Detect which cell encompasses the target text, then output its [x, y] center coordinate. 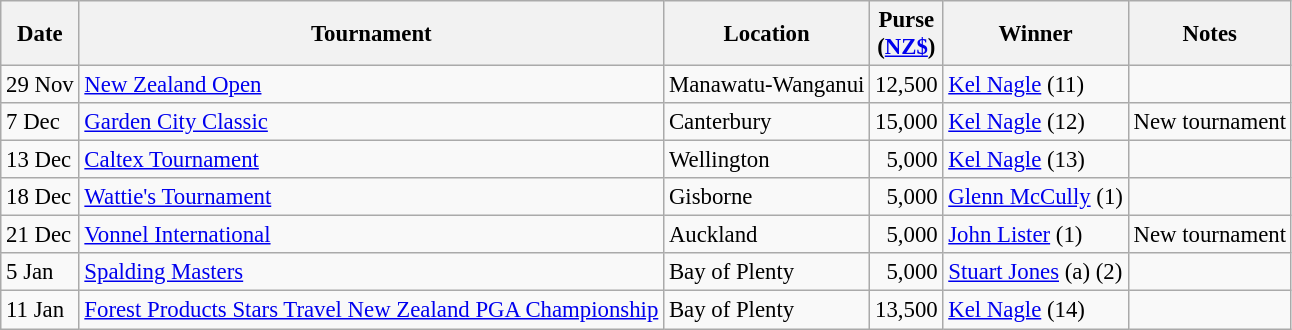
Kel Nagle (11) [1036, 85]
Glenn McCully (1) [1036, 197]
12,500 [906, 85]
Vonnel International [372, 235]
John Lister (1) [1036, 235]
Manawatu-Wanganui [767, 85]
29 Nov [40, 85]
13,500 [906, 310]
Gisborne [767, 197]
Winner [1036, 34]
13 Dec [40, 160]
Notes [1210, 34]
7 Dec [40, 122]
Caltex Tournament [372, 160]
Wellington [767, 160]
18 Dec [40, 197]
Canterbury [767, 122]
New Zealand Open [372, 85]
Location [767, 34]
Purse(NZ$) [906, 34]
Spalding Masters [372, 273]
Kel Nagle (12) [1036, 122]
Garden City Classic [372, 122]
11 Jan [40, 310]
5 Jan [40, 273]
Kel Nagle (14) [1036, 310]
Wattie's Tournament [372, 197]
Auckland [767, 235]
21 Dec [40, 235]
Stuart Jones (a) (2) [1036, 273]
Forest Products Stars Travel New Zealand PGA Championship [372, 310]
Kel Nagle (13) [1036, 160]
15,000 [906, 122]
Date [40, 34]
Tournament [372, 34]
